Determine the (x, y) coordinate at the center of the cell enclosing the given text.  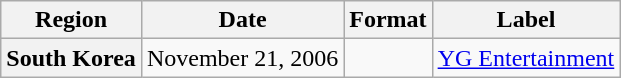
Region (72, 20)
November 21, 2006 (242, 58)
Date (242, 20)
South Korea (72, 58)
YG Entertainment (526, 58)
Label (526, 20)
Format (388, 20)
